Return the (X, Y) coordinate for the center point of the cell that contains the specified text.  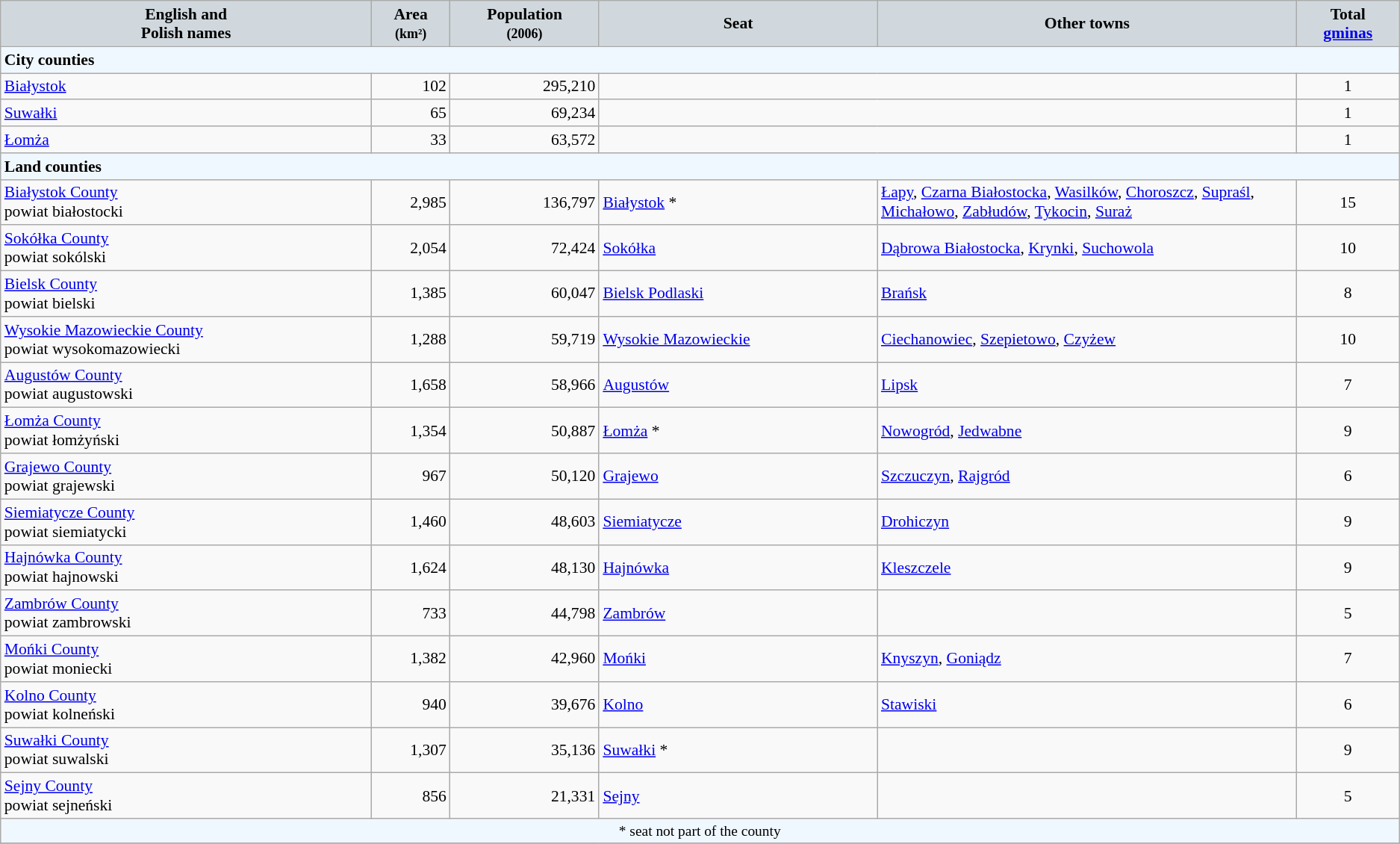
1,385 (411, 294)
Drohiczyn (1087, 521)
856 (411, 796)
15 (1348, 202)
1,288 (411, 339)
69,234 (524, 114)
Seat (738, 24)
102 (411, 87)
Grajewo (738, 477)
44,798 (524, 614)
136,797 (524, 202)
2,054 (411, 248)
733 (411, 614)
Sokółka (738, 248)
Wysokie Mazowieckie (738, 339)
Siemiatycze (738, 521)
Kolno (738, 705)
* seat not part of the county (700, 831)
Total gminas (1348, 24)
967 (411, 477)
Suwałki (187, 114)
Nowogród, Jedwabne (1087, 430)
1,658 (411, 385)
35,136 (524, 750)
Wysokie Mazowieckie County powiat wysokomazowiecki (187, 339)
Ciechanowiec, Szepietowo, Czyżew (1087, 339)
Augustów County powiat augustowski (187, 385)
Łomża County powiat łomżyński (187, 430)
60,047 (524, 294)
Siemiatycze County powiat siemiatycki (187, 521)
42,960 (524, 659)
39,676 (524, 705)
Brańsk (1087, 294)
Other towns (1087, 24)
Hajnówka (738, 568)
63,572 (524, 140)
Augustów (738, 385)
Lipsk (1087, 385)
Mońki County powiat moniecki (187, 659)
Szczuczyn, Rajgród (1087, 477)
City counties (700, 60)
Hajnówka County powiat hajnowski (187, 568)
48,603 (524, 521)
Dąbrowa Białostocka, Krynki, Suchowola (1087, 248)
Suwałki County powiat suwalski (187, 750)
65 (411, 114)
Suwałki * (738, 750)
Stawiski (1087, 705)
Area (km²) (411, 24)
940 (411, 705)
Population (2006) (524, 24)
Kleszczele (1087, 568)
Łomża (187, 140)
Grajewo County powiat grajewski (187, 477)
33 (411, 140)
Sejny (738, 796)
Mońki (738, 659)
50,887 (524, 430)
Kolno County powiat kolneński (187, 705)
Zambrów (738, 614)
Sejny County powiat sejneński (187, 796)
1,354 (411, 430)
59,719 (524, 339)
Bielsk Podlaski (738, 294)
Łapy, Czarna Białostocka, Wasilków, Choroszcz, Supraśl, Michałowo, Zabłudów, Tykocin, Suraż (1087, 202)
72,424 (524, 248)
2,985 (411, 202)
Zambrów County powiat zambrowski (187, 614)
1,460 (411, 521)
1,624 (411, 568)
1,307 (411, 750)
48,130 (524, 568)
Bielsk County powiat bielski (187, 294)
295,210 (524, 87)
Białystok County powiat białostocki (187, 202)
1,382 (411, 659)
Sokółka County powiat sokólski (187, 248)
Land counties (700, 167)
8 (1348, 294)
Knyszyn, Goniądz (1087, 659)
Białystok (187, 87)
English and Polish names (187, 24)
Łomża * (738, 430)
Białystok * (738, 202)
50,120 (524, 477)
58,966 (524, 385)
21,331 (524, 796)
